Find where the given text appears and provide that cell's center as (x, y) coordinate. 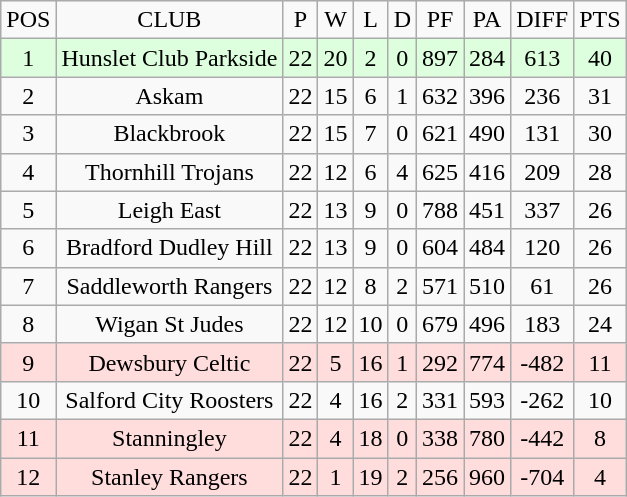
POS (28, 20)
183 (542, 324)
484 (488, 248)
331 (440, 400)
D (402, 20)
30 (600, 134)
625 (440, 172)
396 (488, 96)
28 (600, 172)
Salford City Roosters (170, 400)
Dewsbury Celtic (170, 362)
337 (542, 210)
621 (440, 134)
31 (600, 96)
Askam (170, 96)
632 (440, 96)
Hunslet Club Parkside (170, 58)
W (336, 20)
61 (542, 286)
L (370, 20)
-704 (542, 477)
960 (488, 477)
679 (440, 324)
Stanningley (170, 438)
Bradford Dudley Hill (170, 248)
19 (370, 477)
-482 (542, 362)
PTS (600, 20)
292 (440, 362)
131 (542, 134)
613 (542, 58)
-442 (542, 438)
209 (542, 172)
120 (542, 248)
897 (440, 58)
Stanley Rangers (170, 477)
-262 (542, 400)
Thornhill Trojans (170, 172)
236 (542, 96)
788 (440, 210)
3 (28, 134)
416 (488, 172)
P (300, 20)
24 (600, 324)
40 (600, 58)
780 (488, 438)
Blackbrook (170, 134)
Saddleworth Rangers (170, 286)
774 (488, 362)
490 (488, 134)
571 (440, 286)
Leigh East (170, 210)
PA (488, 20)
CLUB (170, 20)
20 (336, 58)
604 (440, 248)
510 (488, 286)
284 (488, 58)
DIFF (542, 20)
PF (440, 20)
256 (440, 477)
593 (488, 400)
451 (488, 210)
338 (440, 438)
Wigan St Judes (170, 324)
18 (370, 438)
496 (488, 324)
